For the text-containing cell, return its midpoint in (x, y) coordinate format. 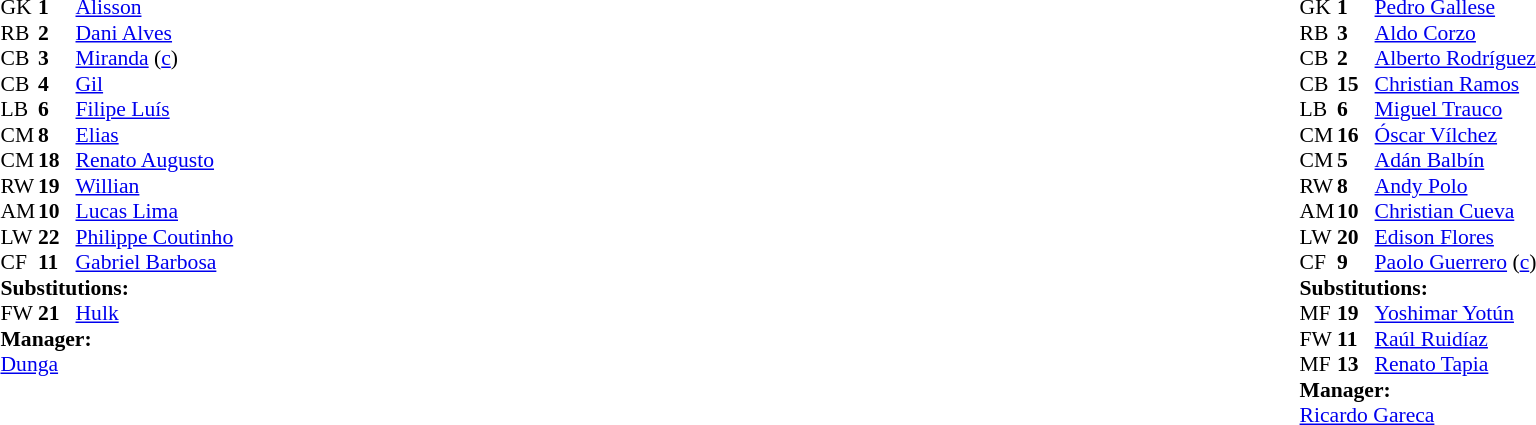
4 (57, 84)
21 (57, 313)
Filipe Luís (155, 109)
Philippe Coutinho (155, 237)
20 (1356, 237)
Hulk (155, 313)
9 (1356, 263)
13 (1356, 365)
Miranda (c) (155, 59)
Willian (155, 186)
Lucas Lima (155, 211)
Dani Alves (155, 33)
Substitutions: (116, 288)
Manager: (116, 339)
16 (1356, 135)
Elias (155, 135)
15 (1356, 84)
Gabriel Barbosa (155, 263)
5 (1356, 161)
18 (57, 161)
Renato Augusto (155, 161)
22 (57, 237)
Dunga (116, 365)
Gil (155, 84)
